Output the (x, y) coordinate of the center of the cell containing the given text.  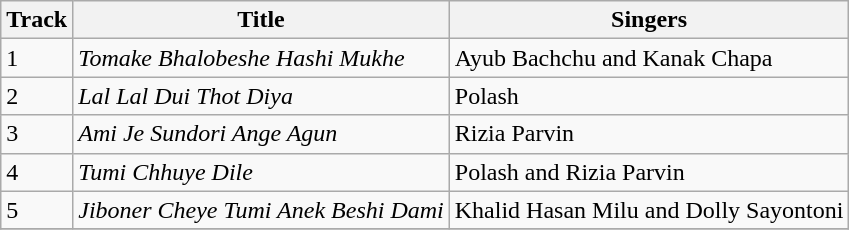
Jiboner Cheye Tumi Anek Beshi Dami (262, 210)
Title (262, 20)
Lal Lal Dui Thot Diya (262, 96)
Polash and Rizia Parvin (649, 172)
Polash (649, 96)
Singers (649, 20)
Khalid Hasan Milu and Dolly Sayontoni (649, 210)
Ayub Bachchu and Kanak Chapa (649, 58)
3 (37, 134)
1 (37, 58)
Track (37, 20)
Tumi Chhuye Dile (262, 172)
Tomake Bhalobeshe Hashi Mukhe (262, 58)
Rizia Parvin (649, 134)
4 (37, 172)
Ami Je Sundori Ange Agun (262, 134)
5 (37, 210)
2 (37, 96)
